For the text-containing cell, return its midpoint in [X, Y] coordinate format. 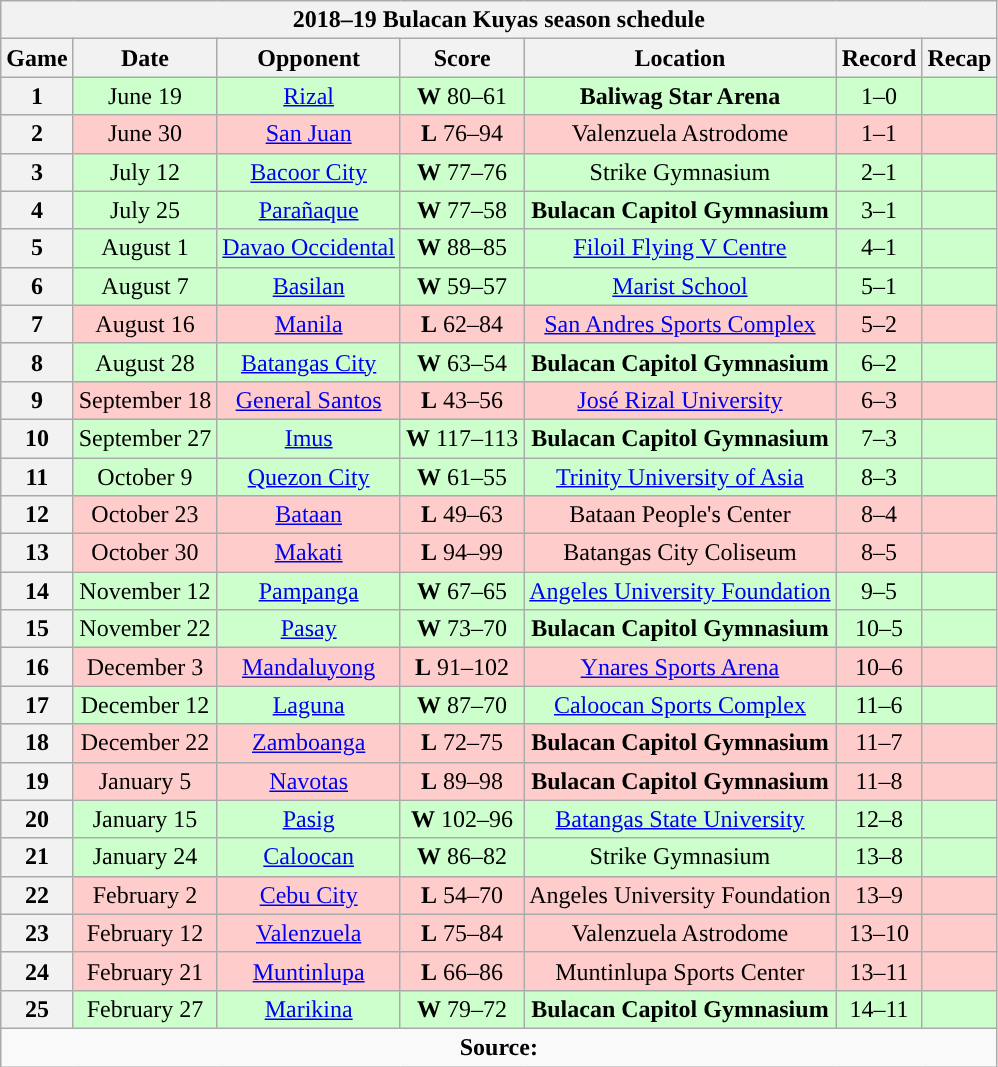
10 [37, 438]
November 12 [145, 591]
Davao Occidental [309, 248]
June 19 [145, 96]
Ynares Sports Arena [680, 667]
Laguna [309, 705]
San Andres Sports Complex [680, 324]
Score [462, 58]
5 [37, 248]
5–1 [879, 286]
Batangas City Coliseum [680, 553]
12 [37, 515]
Imus [309, 438]
18 [37, 743]
January 15 [145, 819]
Marist School [680, 286]
W 87–70 [462, 705]
6 [37, 286]
1–1 [879, 134]
December 12 [145, 705]
December 3 [145, 667]
September 18 [145, 400]
Bataan [309, 515]
José Rizal University [680, 400]
L 72–75 [462, 743]
7 [37, 324]
14–11 [879, 1009]
San Juan [309, 134]
10–6 [879, 667]
17 [37, 705]
L 49–63 [462, 515]
1 [37, 96]
October 30 [145, 553]
L 43–56 [462, 400]
6–2 [879, 362]
Mandaluyong [309, 667]
Bataan People's Center [680, 515]
8–3 [879, 477]
Source: [499, 1047]
Quezon City [309, 477]
5–2 [879, 324]
Filoil Flying V Centre [680, 248]
11–7 [879, 743]
2–1 [879, 172]
August 1 [145, 248]
21 [37, 857]
January 24 [145, 857]
August 7 [145, 286]
Cebu City [309, 895]
Caloocan Sports Complex [680, 705]
October 9 [145, 477]
2018–19 Bulacan Kuyas season schedule [499, 20]
13–8 [879, 857]
August 28 [145, 362]
Pasig [309, 819]
Parañaque [309, 210]
10–5 [879, 629]
July 25 [145, 210]
W 73–70 [462, 629]
February 2 [145, 895]
W 77–76 [462, 172]
Valenzuela [309, 933]
L 75–84 [462, 933]
L 91–102 [462, 667]
W 77–58 [462, 210]
6–3 [879, 400]
July 12 [145, 172]
W 102–96 [462, 819]
Baliwag Star Arena [680, 96]
9–5 [879, 591]
Zamboanga [309, 743]
Batangas State University [680, 819]
W 67–65 [462, 591]
8 [37, 362]
12–8 [879, 819]
Makati [309, 553]
W 117–113 [462, 438]
W 59–57 [462, 286]
13 [37, 553]
13–10 [879, 933]
January 5 [145, 781]
14 [37, 591]
Muntinlupa [309, 971]
22 [37, 895]
Record [879, 58]
W 88–85 [462, 248]
3 [37, 172]
8–4 [879, 515]
February 27 [145, 1009]
3–1 [879, 210]
11–6 [879, 705]
W 63–54 [462, 362]
Navotas [309, 781]
11–8 [879, 781]
February 21 [145, 971]
L 62–84 [462, 324]
General Santos [309, 400]
Manila [309, 324]
Muntinlupa Sports Center [680, 971]
L 94–99 [462, 553]
L 89–98 [462, 781]
Date [145, 58]
Location [680, 58]
Rizal [309, 96]
November 22 [145, 629]
September 27 [145, 438]
L 54–70 [462, 895]
L 76–94 [462, 134]
Caloocan [309, 857]
Pasay [309, 629]
24 [37, 971]
February 12 [145, 933]
2 [37, 134]
4 [37, 210]
Game [37, 58]
1–0 [879, 96]
11 [37, 477]
16 [37, 667]
W 79–72 [462, 1009]
W 80–61 [462, 96]
Bacoor City [309, 172]
Recap [960, 58]
Batangas City [309, 362]
13–9 [879, 895]
8–5 [879, 553]
23 [37, 933]
25 [37, 1009]
June 30 [145, 134]
August 16 [145, 324]
L 66–86 [462, 971]
Opponent [309, 58]
4–1 [879, 248]
Pampanga [309, 591]
7–3 [879, 438]
Basilan [309, 286]
20 [37, 819]
Marikina [309, 1009]
W 61–55 [462, 477]
9 [37, 400]
15 [37, 629]
13–11 [879, 971]
19 [37, 781]
Trinity University of Asia [680, 477]
December 22 [145, 743]
W 86–82 [462, 857]
October 23 [145, 515]
